Provide the (x, y) coordinate of the cell's center where the given text is located.  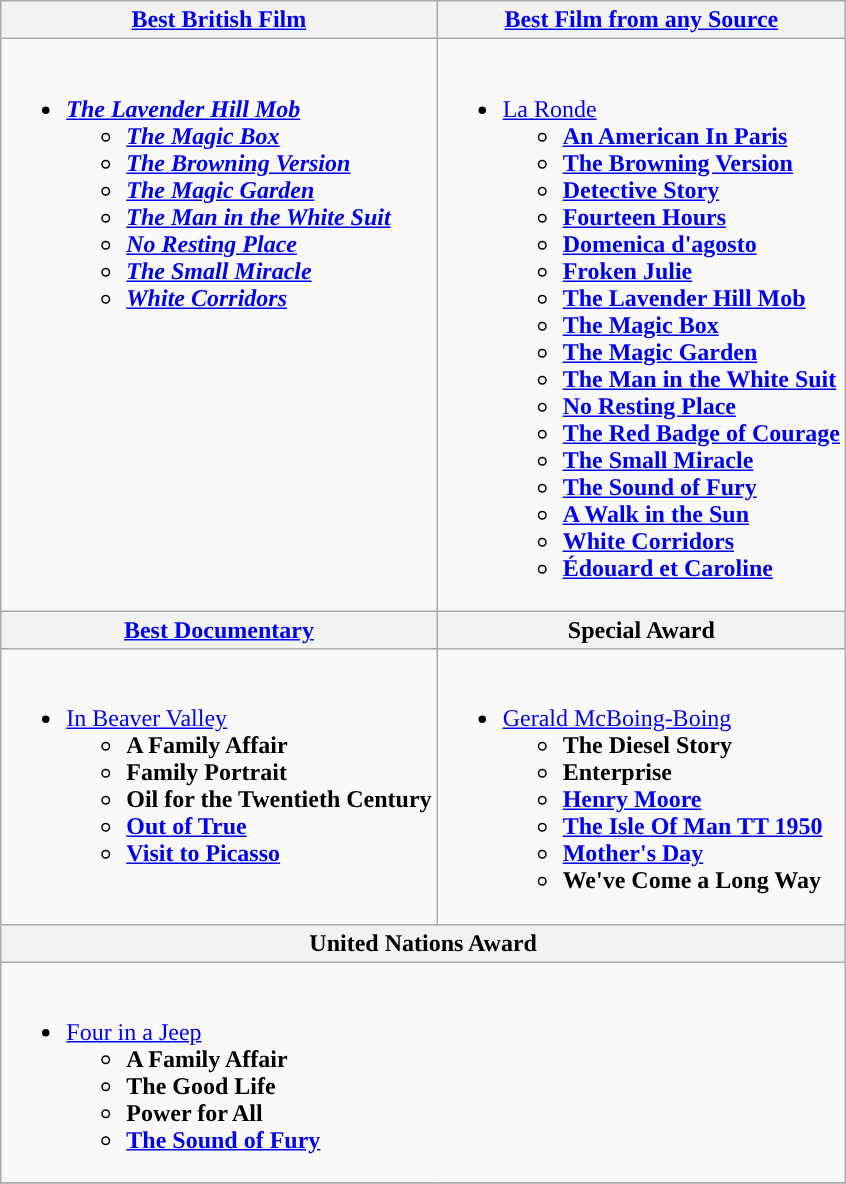
Best British Film (219, 20)
Best Documentary (219, 630)
United Nations Award (424, 943)
The Lavender Hill Mob The Magic BoxThe Browning VersionThe Magic GardenThe Man in the White SuitNo Resting PlaceThe Small MiracleWhite Corridors (219, 325)
Gerald McBoing-BoingThe Diesel StoryEnterpriseHenry MooreThe Isle Of Man TT 1950Mother's DayWe've Come a Long Way (641, 786)
Best Film from any Source (641, 20)
Four in a JeepA Family AffairThe Good LifePower for AllThe Sound of Fury (424, 1072)
Special Award (641, 630)
In Beaver ValleyA Family AffairFamily PortraitOil for the Twentieth CenturyOut of TrueVisit to Picasso (219, 786)
